Return [x, y] of the center of cell containing provided text 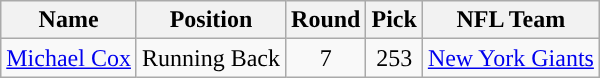
Michael Cox [69, 58]
7 [326, 58]
Pick [394, 20]
Name [69, 20]
253 [394, 58]
Round [326, 20]
Running Back [210, 58]
New York Giants [510, 58]
NFL Team [510, 20]
Position [210, 20]
